Find where the given text appears and provide that cell's center as (x, y) coordinate. 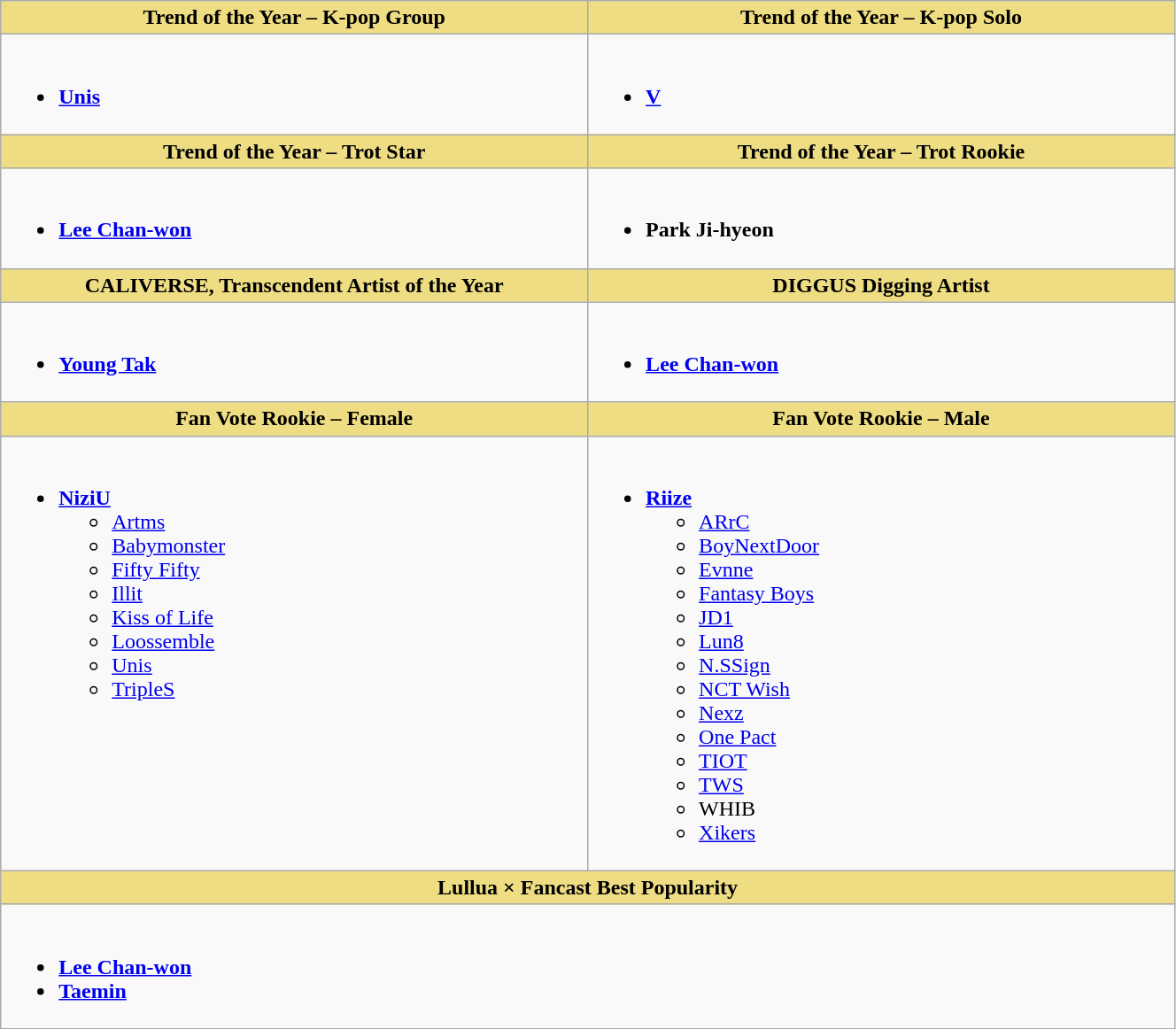
Trend of the Year – Trot Rookie (882, 151)
Unis (294, 85)
Young Tak (294, 352)
Trend of the Year – Trot Star (294, 151)
RiizeARrCBoyNextDoorEvnneFantasy BoysJD1Lun8N.SSignNCT WishNexzOne PactTIOTTWSWHIBXikers (882, 654)
CALIVERSE, Transcendent Artist of the Year (294, 285)
Fan Vote Rookie – Female (294, 419)
V (882, 85)
Lullua × Fancast Best Popularity (588, 887)
DIGGUS Digging Artist (882, 285)
Trend of the Year – K-pop Solo (882, 18)
NiziUArtmsBabymonsterFifty FiftyIllitKiss of LifeLoossembleUnisTripleS (294, 654)
Park Ji-hyeon (882, 218)
Trend of the Year – K-pop Group (294, 18)
Lee Chan-wonTaemin (588, 966)
Fan Vote Rookie – Male (882, 419)
